Output the [x, y] coordinate of the center of the cell containing the given text.  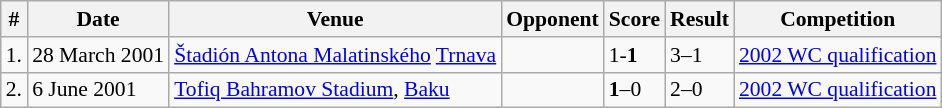
28 March 2001 [98, 55]
2–0 [700, 90]
Score [634, 19]
# [14, 19]
1-1 [634, 55]
Opponent [552, 19]
Tofiq Bahramov Stadium, Baku [335, 90]
1–0 [634, 90]
Venue [335, 19]
Competition [838, 19]
Result [700, 19]
Štadión Antona Malatinského Trnava [335, 55]
3–1 [700, 55]
1. [14, 55]
6 June 2001 [98, 90]
Date [98, 19]
2. [14, 90]
